For the text-containing cell, return its midpoint in (x, y) coordinate format. 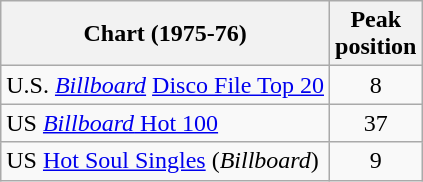
Chart (1975-76) (166, 34)
U.S. Billboard Disco File Top 20 (166, 85)
37 (376, 123)
Peakposition (376, 34)
US Billboard Hot 100 (166, 123)
9 (376, 161)
8 (376, 85)
US Hot Soul Singles (Billboard) (166, 161)
